Find where the given text appears and provide that cell's center as [X, Y] coordinate. 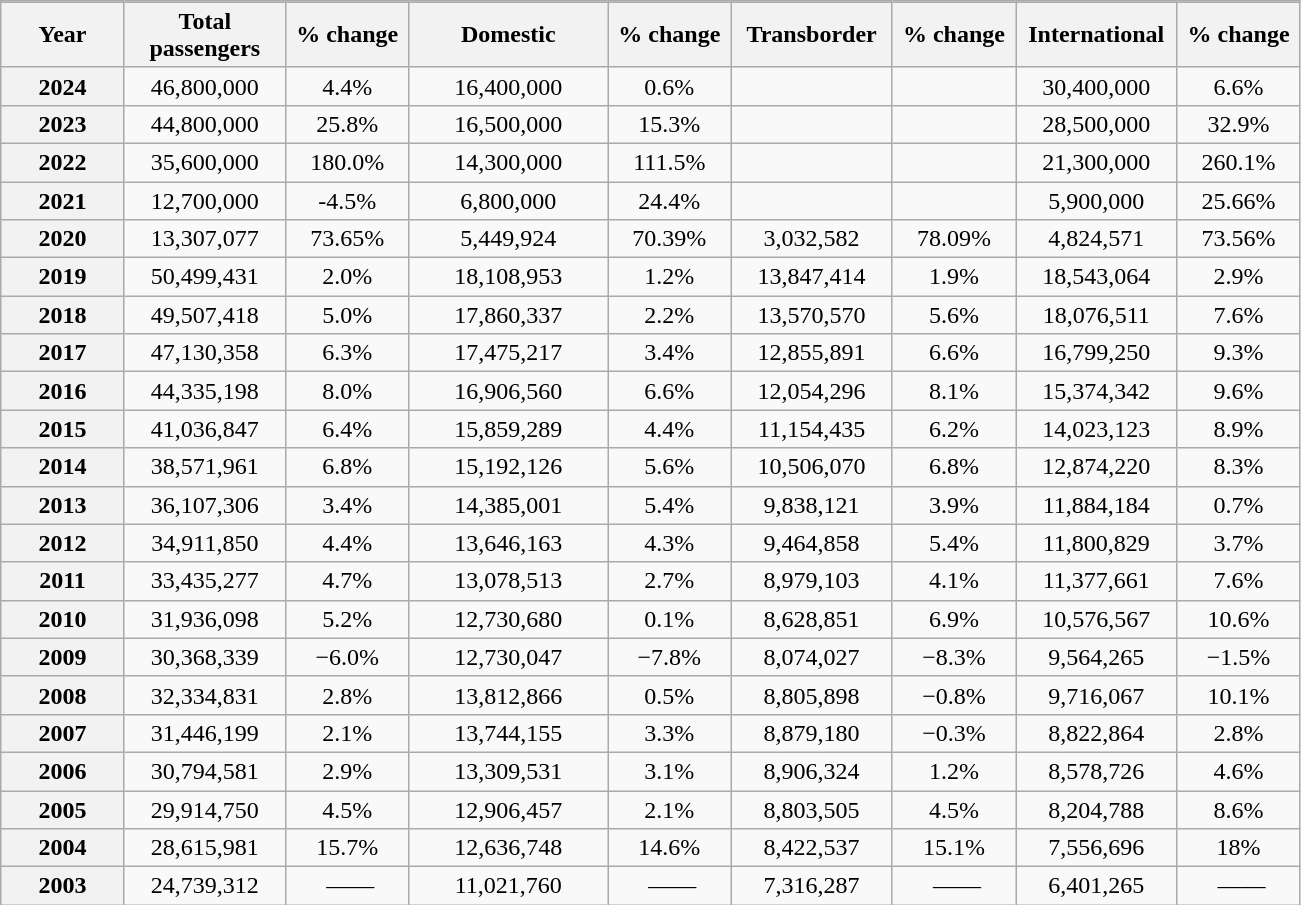
2021 [63, 201]
2017 [63, 353]
8,074,027 [812, 657]
8,803,505 [812, 809]
17,860,337 [508, 315]
11,021,760 [508, 886]
17,475,217 [508, 353]
8,578,726 [1096, 771]
73.56% [1239, 239]
6,401,265 [1096, 886]
2012 [63, 543]
31,446,199 [204, 733]
73.65% [347, 239]
28,500,000 [1096, 124]
2003 [63, 886]
5.2% [347, 619]
13,847,414 [812, 277]
21,300,000 [1096, 162]
7,316,287 [812, 886]
18,108,953 [508, 277]
12,906,457 [508, 809]
−6.0% [347, 657]
13,309,531 [508, 771]
18,076,511 [1096, 315]
2009 [63, 657]
4.3% [670, 543]
15,192,126 [508, 467]
3.9% [954, 505]
−0.8% [954, 695]
−1.5% [1239, 657]
0.7% [1239, 505]
25.8% [347, 124]
7,556,696 [1096, 848]
2024 [63, 86]
49,507,418 [204, 315]
16,799,250 [1096, 353]
8,628,851 [812, 619]
8,822,864 [1096, 733]
10,576,567 [1096, 619]
15.1% [954, 848]
−0.3% [954, 733]
10.6% [1239, 619]
25.66% [1239, 201]
10.1% [1239, 695]
6,800,000 [508, 201]
111.5% [670, 162]
2.7% [670, 581]
8.9% [1239, 429]
12,636,748 [508, 848]
41,036,847 [204, 429]
78.09% [954, 239]
8,805,898 [812, 695]
12,855,891 [812, 353]
29,914,750 [204, 809]
12,700,000 [204, 201]
14,300,000 [508, 162]
9.3% [1239, 353]
13,744,155 [508, 733]
5.0% [347, 315]
13,078,513 [508, 581]
8,979,103 [812, 581]
6.2% [954, 429]
2004 [63, 848]
2022 [63, 162]
5,900,000 [1096, 201]
12,730,680 [508, 619]
15,859,289 [508, 429]
14.6% [670, 848]
3,032,582 [812, 239]
2.0% [347, 277]
34,911,850 [204, 543]
9,838,121 [812, 505]
9,716,067 [1096, 695]
12,874,220 [1096, 467]
2010 [63, 619]
2014 [63, 467]
16,400,000 [508, 86]
International [1096, 34]
2005 [63, 809]
8.1% [954, 391]
2013 [63, 505]
2023 [63, 124]
8.0% [347, 391]
16,500,000 [508, 124]
10,506,070 [812, 467]
4.6% [1239, 771]
11,377,661 [1096, 581]
11,154,435 [812, 429]
2019 [63, 277]
2016 [63, 391]
36,107,306 [204, 505]
8,906,324 [812, 771]
47,130,358 [204, 353]
11,800,829 [1096, 543]
2020 [63, 239]
0.5% [670, 695]
44,335,198 [204, 391]
15.7% [347, 848]
32,334,831 [204, 695]
12,054,296 [812, 391]
2.2% [670, 315]
30,794,581 [204, 771]
15,374,342 [1096, 391]
3.7% [1239, 543]
28,615,981 [204, 848]
9,564,265 [1096, 657]
16,906,560 [508, 391]
8.3% [1239, 467]
4.7% [347, 581]
12,730,047 [508, 657]
13,307,077 [204, 239]
8,204,788 [1096, 809]
6.4% [347, 429]
15.3% [670, 124]
30,368,339 [204, 657]
30,400,000 [1096, 86]
13,646,163 [508, 543]
14,023,123 [1096, 429]
Domestic [508, 34]
11,884,184 [1096, 505]
6.9% [954, 619]
2008 [63, 695]
Total passengers [204, 34]
13,570,570 [812, 315]
33,435,277 [204, 581]
31,936,098 [204, 619]
4.1% [954, 581]
50,499,431 [204, 277]
46,800,000 [204, 86]
9,464,858 [812, 543]
35,600,000 [204, 162]
260.1% [1239, 162]
1.9% [954, 277]
−8.3% [954, 657]
8,422,537 [812, 848]
9.6% [1239, 391]
5,449,924 [508, 239]
8.6% [1239, 809]
2018 [63, 315]
18% [1239, 848]
24,739,312 [204, 886]
3.1% [670, 771]
Transborder [812, 34]
2006 [63, 771]
2007 [63, 733]
70.39% [670, 239]
8,879,180 [812, 733]
32.9% [1239, 124]
18,543,064 [1096, 277]
2015 [63, 429]
6.3% [347, 353]
−7.8% [670, 657]
-4.5% [347, 201]
2011 [63, 581]
Year [63, 34]
38,571,961 [204, 467]
0.6% [670, 86]
24.4% [670, 201]
0.1% [670, 619]
13,812,866 [508, 695]
44,800,000 [204, 124]
14,385,001 [508, 505]
180.0% [347, 162]
3.3% [670, 733]
4,824,571 [1096, 239]
